Return the [X, Y] coordinate for the center point of the cell that contains the specified text.  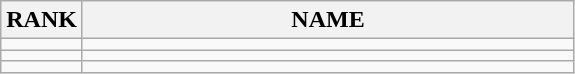
NAME [328, 20]
RANK [42, 20]
